Search for the cell housing the specified text and yield its (x, y) center coordinate. 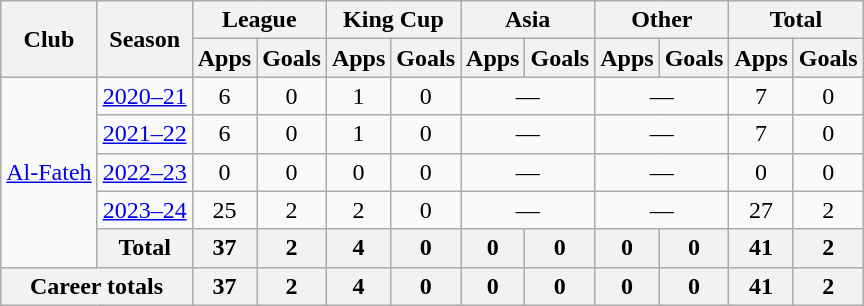
King Cup (393, 20)
2020–21 (144, 96)
2021–22 (144, 134)
Al-Fateh (49, 172)
Other (662, 20)
League (259, 20)
Club (49, 39)
2022–23 (144, 172)
2023–24 (144, 210)
Season (144, 39)
27 (761, 210)
25 (224, 210)
Career totals (96, 286)
Asia (528, 20)
